Identify which cell holds the provided text, then report its [X, Y] central coordinate. 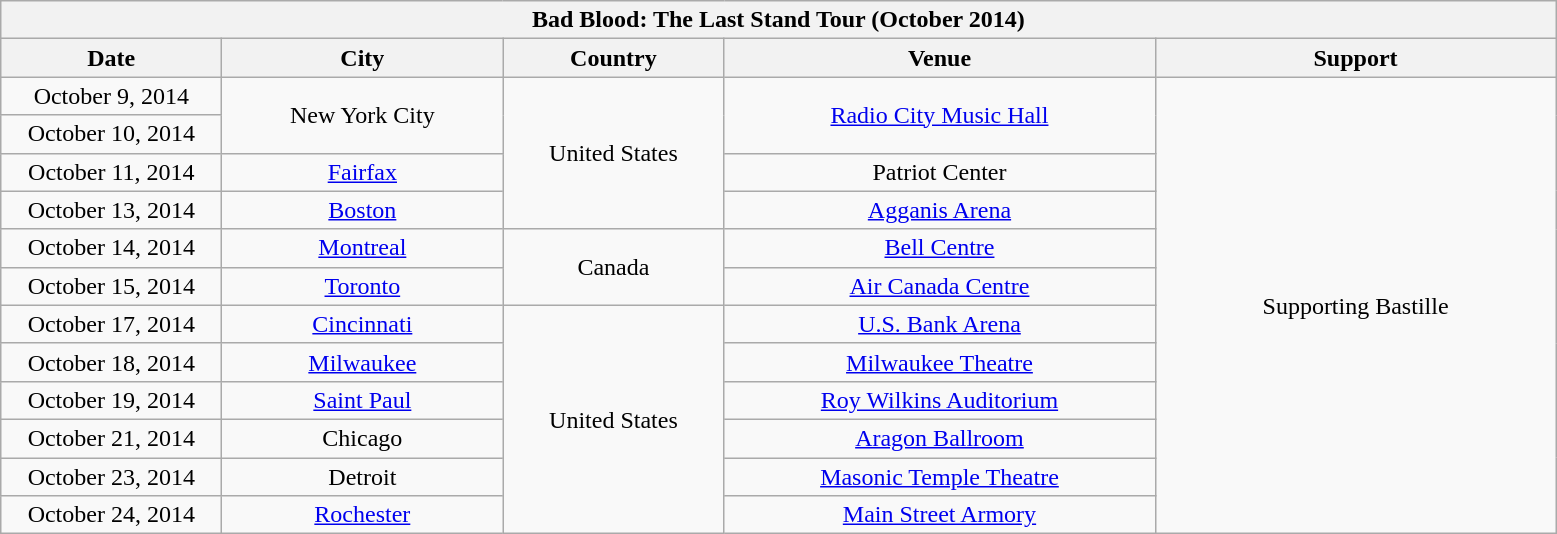
Toronto [362, 286]
Cincinnati [362, 324]
Country [614, 58]
Canada [614, 267]
October 23, 2014 [112, 477]
Masonic Temple Theatre [940, 477]
Radio City Music Hall [940, 115]
Rochester [362, 515]
Saint Paul [362, 400]
Detroit [362, 477]
U.S. Bank Arena [940, 324]
Date [112, 58]
October 11, 2014 [112, 172]
Roy Wilkins Auditorium [940, 400]
New York City [362, 115]
October 13, 2014 [112, 210]
Boston [362, 210]
October 18, 2014 [112, 362]
October 14, 2014 [112, 248]
October 9, 2014 [112, 96]
October 15, 2014 [112, 286]
October 10, 2014 [112, 134]
Milwaukee [362, 362]
Bad Blood: The Last Stand Tour (October 2014) [778, 20]
City [362, 58]
Patriot Center [940, 172]
Main Street Armory [940, 515]
Fairfax [362, 172]
October 24, 2014 [112, 515]
Aragon Ballroom [940, 438]
Chicago [362, 438]
Bell Centre [940, 248]
October 19, 2014 [112, 400]
Montreal [362, 248]
Milwaukee Theatre [940, 362]
Venue [940, 58]
October 17, 2014 [112, 324]
Support [1356, 58]
Agganis Arena [940, 210]
Air Canada Centre [940, 286]
October 21, 2014 [112, 438]
Supporting Bastille [1356, 306]
